Detect which cell encompasses the target text, then output its [X, Y] center coordinate. 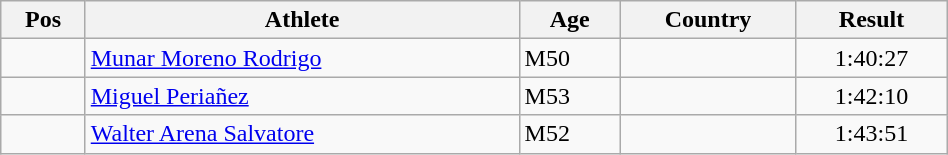
M52 [570, 134]
Walter Arena Salvatore [302, 134]
Miguel Periañez [302, 96]
1:43:51 [872, 134]
M50 [570, 58]
1:40:27 [872, 58]
Result [872, 20]
Pos [43, 20]
Munar Moreno Rodrigo [302, 58]
1:42:10 [872, 96]
M53 [570, 96]
Age [570, 20]
Athlete [302, 20]
Country [708, 20]
